Return the (X, Y) coordinate for the center point of the cell that contains the specified text.  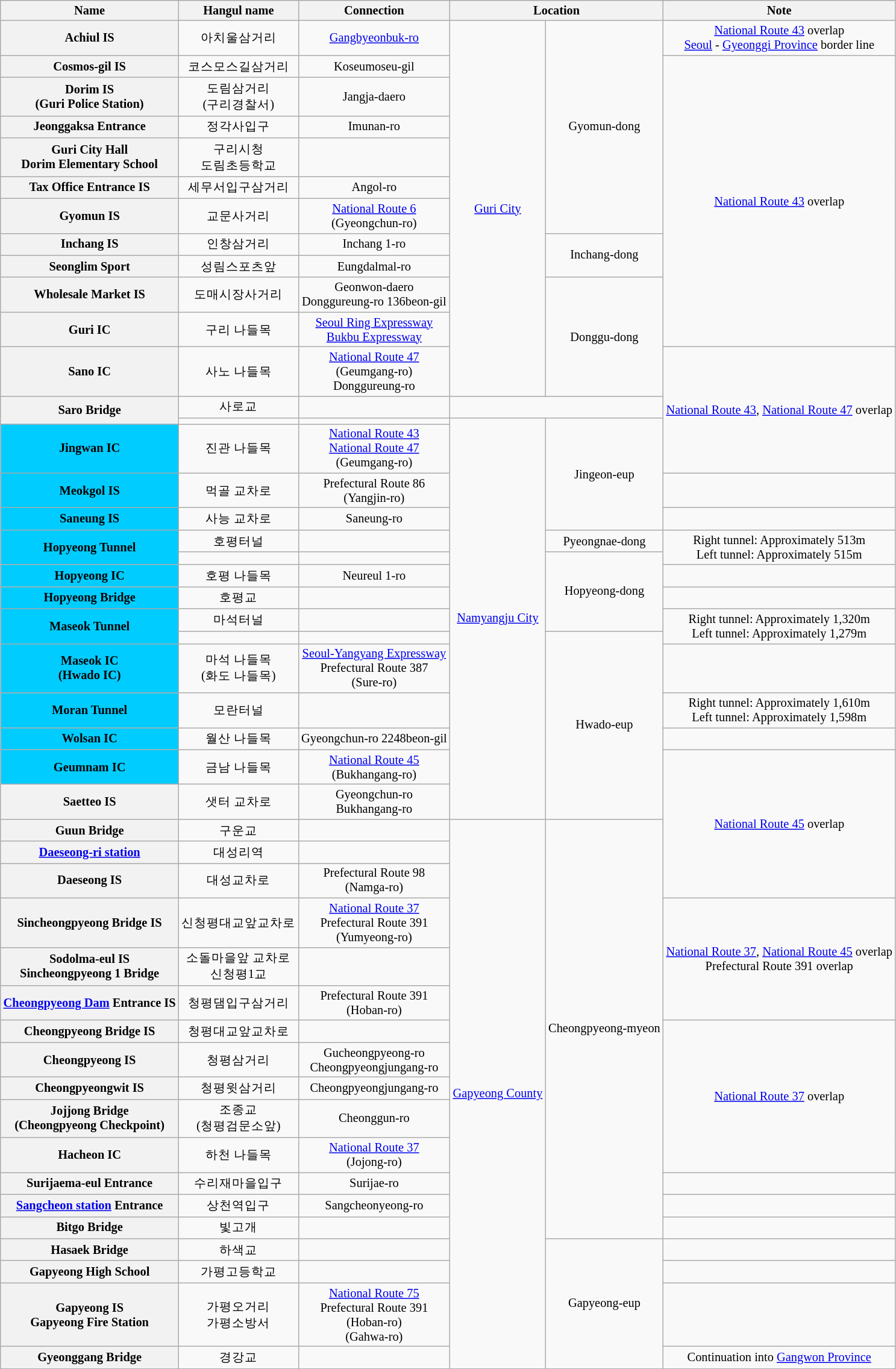
National Route 45 overlap (780, 824)
Sangcheon station Entrance (90, 1205)
Guri City HallDorim Elementary School (90, 157)
Jojjong Bridge(Cheongpyeong Checkpoint) (90, 1118)
청평윗삼거리 (239, 1088)
Gyeongchun-ro 2248beon-gil (374, 739)
Prefectural Route 86(Yangjin-ro) (374, 490)
Jingeon-eup (604, 474)
Saneung-ro (374, 518)
마석 나들목(화도 나들목) (239, 668)
Hacheon IC (90, 1155)
Cosmos-gil IS (90, 66)
Achiul IS (90, 38)
Prefectural Route 391(Hoban-ro) (374, 1003)
Maseok Tunnel (90, 626)
Note (780, 10)
Sano IC (90, 371)
Prefectural Route 98(Namga-ro) (374, 880)
National Route 43, National Route 47 overlap (780, 410)
National Route 37Prefectural Route 391(Yumyeong-ro) (374, 923)
Cheongpyeong Bridge IS (90, 1032)
Wolsan IC (90, 739)
Saneung IS (90, 518)
Daeseong IS (90, 880)
Cheongpyeong-myeon (604, 1029)
진관 나들목 (239, 448)
코스모스길삼거리 (239, 66)
청평삼거리 (239, 1060)
교문사거리 (239, 216)
도림삼거리(구리경찰서) (239, 96)
Inchang-dong (604, 255)
Hopyeong Tunnel (90, 547)
가평고등학교 (239, 1271)
Jingwan IC (90, 448)
Sodolma-eul ISSincheongpyeong 1 Bridge (90, 966)
도매시장사거리 (239, 295)
Hasaek Bridge (90, 1250)
구운교 (239, 830)
Eungdalmal-ro (374, 266)
Inchang IS (90, 245)
Guun Bridge (90, 830)
Right tunnel: Approximately 1,610mLeft tunnel: Approximately 1,598m (780, 710)
Meokgol IS (90, 490)
Imunan-ro (374, 127)
National Route 47(Geumgang-ro)Donggureung-ro (374, 371)
Gyomun IS (90, 216)
하천 나들목 (239, 1155)
호평터널 (239, 541)
Saetteo IS (90, 801)
Inchang 1-ro (374, 245)
사로교 (239, 407)
National Route 37, National Route 45 overlapPrefectural Route 391 overlap (780, 959)
Name (90, 10)
Sangcheonyeong-ro (374, 1205)
National Route 43National Route 47(Geumgang-ro) (374, 448)
월산 나들목 (239, 739)
National Route 43 overlapSeoul - Gyeonggi Province border line (780, 38)
Surijae-ro (374, 1183)
Koseumoseu-gil (374, 66)
Cheongpyeong IS (90, 1060)
청평댐입구삼거리 (239, 1003)
Gapyeong County (498, 1094)
Cheongpyeongwit IS (90, 1088)
National Route 45(Bukhangang-ro) (374, 767)
호평 나들목 (239, 576)
먹골 교차로 (239, 490)
Guri IC (90, 330)
Hopyeong Bridge (90, 598)
하색교 (239, 1250)
구리 나들목 (239, 330)
가평오거리가평소방서 (239, 1315)
호평교 (239, 598)
빛고개 (239, 1228)
성림스포츠앞 (239, 266)
Gapyeong ISGapyeong Fire Station (90, 1315)
Surijaema-eul Entrance (90, 1183)
Dorim IS(Guri Police Station) (90, 96)
사능 교차로 (239, 518)
Wholesale Market IS (90, 295)
Neureul 1-ro (374, 576)
대성교차로 (239, 880)
Moran Tunnel (90, 710)
National Route 43 overlap (780, 201)
사노 나들목 (239, 371)
Saro Bridge (90, 410)
조종교(청평검문소앞) (239, 1118)
정각사입구 (239, 127)
대성리역 (239, 852)
Cheongpyeongjungang-ro (374, 1088)
Maseok IC(Hwado IC) (90, 668)
Connection (374, 10)
Right tunnel: Approximately 513mLeft tunnel: Approximately 515m (780, 547)
Namyangju City (498, 619)
National Route 37(Jojong-ro) (374, 1155)
신청평대교앞교차로 (239, 923)
Gangbyeonbuk-ro (374, 38)
아치울삼거리 (239, 38)
Hangul name (239, 10)
Gapyeong High School (90, 1271)
Jangja-daero (374, 96)
Jeonggaksa Entrance (90, 127)
청평대교앞교차로 (239, 1032)
상천역입구 (239, 1205)
Pyeongnae-dong (604, 541)
Cheongpyeong Dam Entrance IS (90, 1003)
구리시청도림초등학교 (239, 157)
Guri City (498, 208)
Donggu-dong (604, 336)
Daeseong-ri station (90, 852)
금남 나들목 (239, 767)
샛터 교차로 (239, 801)
Gyeonggang Bridge (90, 1357)
Seoul Ring ExpresswayBukbu Expressway (374, 330)
Seonglim Sport (90, 266)
Gapyeong-eup (604, 1303)
마석터널 (239, 619)
모란터널 (239, 710)
Geonwon-daeroDonggureung-ro 136beon-gil (374, 295)
Cheonggun-ro (374, 1118)
인창삼거리 (239, 245)
Tax Office Entrance IS (90, 187)
Angol-ro (374, 187)
Sincheongpyeong Bridge IS (90, 923)
Hopyeong-dong (604, 592)
National Route 75Prefectural Route 391(Hoban-ro)(Gahwa-ro) (374, 1315)
Location (557, 10)
Bitgo Bridge (90, 1228)
경강교 (239, 1357)
National Route 37 overlap (780, 1096)
Hopyeong IC (90, 576)
National Route 6(Gyeongchun-ro) (374, 216)
소돌마을앞 교차로신청평1교 (239, 966)
Gyomun-dong (604, 127)
Gucheongpyeong-roCheongpyeongjungang-ro (374, 1060)
Gyeongchun-roBukhangang-ro (374, 801)
Geumnam IC (90, 767)
세무서입구삼거리 (239, 187)
Seoul-Yangyang ExpresswayPrefectural Route 387(Sure-ro) (374, 668)
Continuation into Gangwon Province (780, 1357)
Right tunnel: Approximately 1,320mLeft tunnel: Approximately 1,279m (780, 626)
Hwado-eup (604, 725)
수리재마을입구 (239, 1183)
